Pinpoint the cell where the given text exists, returning its [x, y] midpoint coordinate. 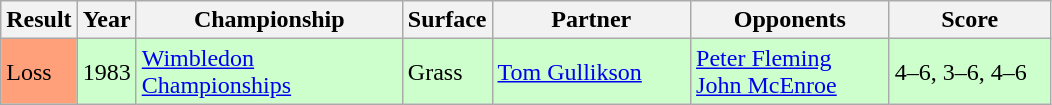
Year [106, 20]
Grass [447, 72]
Loss [39, 72]
Championship [269, 20]
Surface [447, 20]
Score [970, 20]
1983 [106, 72]
Opponents [790, 20]
Wimbledon Championships [269, 72]
Partner [592, 20]
Tom Gullikson [592, 72]
4–6, 3–6, 4–6 [970, 72]
Peter Fleming John McEnroe [790, 72]
Result [39, 20]
